From the cell containing the given text, extract its center point as [X, Y] coordinate. 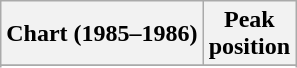
Chart (1985–1986) [102, 34]
Peak position [249, 34]
